Pinpoint the cell where the given text exists, returning its [x, y] midpoint coordinate. 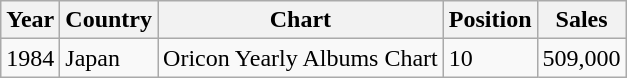
Country [109, 20]
Sales [582, 20]
Year [30, 20]
509,000 [582, 58]
1984 [30, 58]
Position [490, 20]
10 [490, 58]
Japan [109, 58]
Chart [301, 20]
Oricon Yearly Albums Chart [301, 58]
